From the cell containing the given text, extract its center point as [x, y] coordinate. 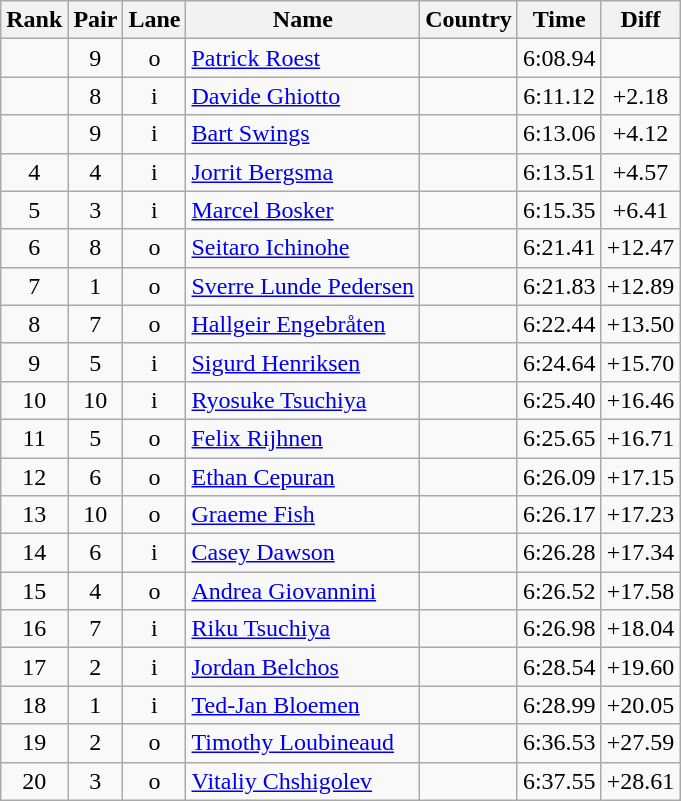
6:21.41 [559, 248]
+12.89 [640, 286]
Ted-Jan Bloemen [303, 705]
Vitaliy Chshigolev [303, 781]
+17.23 [640, 515]
+17.15 [640, 477]
Graeme Fish [303, 515]
+4.12 [640, 134]
Pair [96, 20]
Sigurd Henriksen [303, 362]
Time [559, 20]
Jordan Belchos [303, 667]
13 [34, 515]
Rank [34, 20]
+28.61 [640, 781]
Felix Rijhnen [303, 438]
+6.41 [640, 210]
Ethan Cepuran [303, 477]
+27.59 [640, 743]
6:26.17 [559, 515]
20 [34, 781]
Sverre Lunde Pedersen [303, 286]
Diff [640, 20]
14 [34, 553]
Davide Ghiotto [303, 96]
16 [34, 629]
6:25.65 [559, 438]
6:15.35 [559, 210]
6:28.99 [559, 705]
6:36.53 [559, 743]
Bart Swings [303, 134]
Andrea Giovannini [303, 591]
17 [34, 667]
+16.46 [640, 400]
6:28.54 [559, 667]
6:26.52 [559, 591]
19 [34, 743]
Jorrit Bergsma [303, 172]
Seitaro Ichinohe [303, 248]
Name [303, 20]
+18.04 [640, 629]
Country [469, 20]
6:37.55 [559, 781]
6:11.12 [559, 96]
Patrick Roest [303, 58]
6:25.40 [559, 400]
+20.05 [640, 705]
Hallgeir Engebråten [303, 324]
+16.71 [640, 438]
18 [34, 705]
6:24.64 [559, 362]
Casey Dawson [303, 553]
6:13.06 [559, 134]
6:21.83 [559, 286]
Timothy Loubineaud [303, 743]
Ryosuke Tsuchiya [303, 400]
+17.58 [640, 591]
6:26.09 [559, 477]
+15.70 [640, 362]
12 [34, 477]
11 [34, 438]
+12.47 [640, 248]
+2.18 [640, 96]
+13.50 [640, 324]
Marcel Bosker [303, 210]
6:08.94 [559, 58]
15 [34, 591]
+4.57 [640, 172]
+17.34 [640, 553]
Riku Tsuchiya [303, 629]
Lane [154, 20]
6:22.44 [559, 324]
6:26.98 [559, 629]
+19.60 [640, 667]
6:26.28 [559, 553]
6:13.51 [559, 172]
